Return the (X, Y) coordinate for the center point of the cell that contains the specified text.  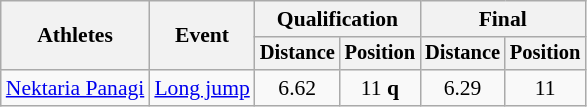
6.62 (298, 88)
Final (502, 19)
Event (202, 36)
Athletes (76, 36)
6.29 (462, 88)
Nektaria Panagi (76, 88)
11 (545, 88)
Qualification (338, 19)
Long jump (202, 88)
11 q (380, 88)
